Capture the cell that displays the provided text and extract its [x, y] central coordinate. 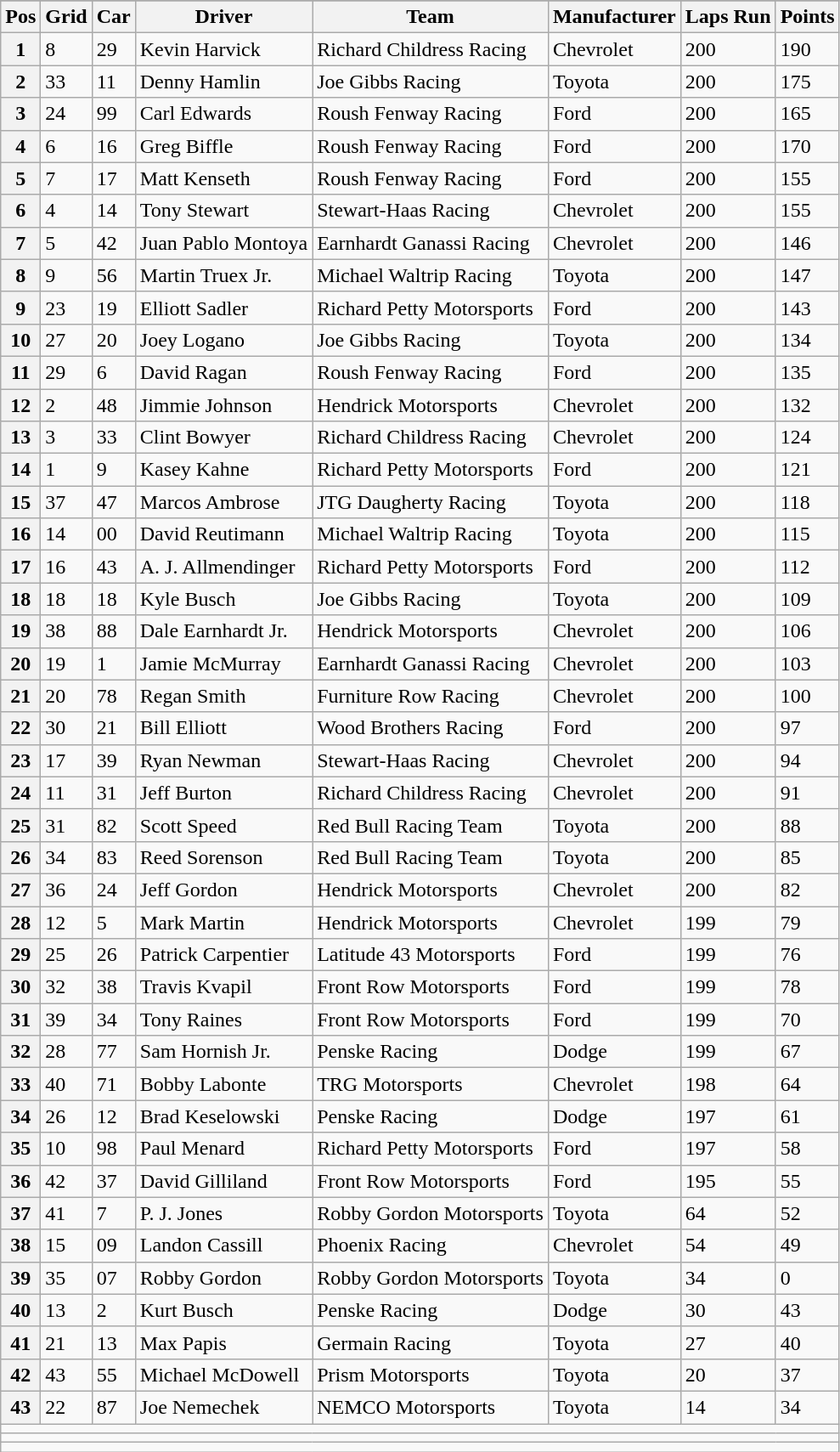
71 [114, 1084]
Kurt Busch [223, 1310]
Paul Menard [223, 1149]
91 [807, 793]
Laps Run [728, 17]
147 [807, 275]
David Ragan [223, 372]
0 [807, 1278]
Prism Motorsports [431, 1375]
109 [807, 599]
Kyle Busch [223, 599]
Tony Stewart [223, 211]
Scott Speed [223, 825]
JTG Daugherty Racing [431, 502]
165 [807, 114]
56 [114, 275]
Jeff Burton [223, 793]
Michael McDowell [223, 1375]
124 [807, 438]
121 [807, 470]
Landon Cassill [223, 1246]
Juan Pablo Montoya [223, 243]
Elliott Sadler [223, 308]
Phoenix Racing [431, 1246]
Latitude 43 Motorsports [431, 955]
Furniture Row Racing [431, 696]
Mark Martin [223, 922]
85 [807, 857]
Robby Gordon [223, 1278]
Pos [20, 17]
67 [807, 1052]
Tony Raines [223, 1020]
Regan Smith [223, 696]
Martin Truex Jr. [223, 275]
195 [728, 1181]
Travis Kvapil [223, 987]
P. J. Jones [223, 1213]
Jeff Gordon [223, 890]
106 [807, 631]
Bobby Labonte [223, 1084]
87 [114, 1407]
Wood Brothers Racing [431, 728]
146 [807, 243]
Joe Nemechek [223, 1407]
115 [807, 534]
97 [807, 728]
Kevin Harvick [223, 49]
76 [807, 955]
94 [807, 760]
77 [114, 1052]
132 [807, 405]
Marcos Ambrose [223, 502]
David Reutimann [223, 534]
Jamie McMurray [223, 664]
54 [728, 1246]
Team [431, 17]
99 [114, 114]
Points [807, 17]
112 [807, 567]
70 [807, 1020]
143 [807, 308]
Bill Elliott [223, 728]
175 [807, 82]
Reed Sorenson [223, 857]
Matt Kenseth [223, 178]
Kasey Kahne [223, 470]
103 [807, 664]
Greg Biffle [223, 146]
Grid [66, 17]
47 [114, 502]
118 [807, 502]
48 [114, 405]
61 [807, 1116]
Max Papis [223, 1342]
00 [114, 534]
49 [807, 1246]
Driver [223, 17]
Car [114, 17]
TRG Motorsports [431, 1084]
07 [114, 1278]
A. J. Allmendinger [223, 567]
Joey Logano [223, 340]
Dale Earnhardt Jr. [223, 631]
52 [807, 1213]
Patrick Carpentier [223, 955]
Brad Keselowski [223, 1116]
Sam Hornish Jr. [223, 1052]
100 [807, 696]
09 [114, 1246]
Clint Bowyer [223, 438]
Germain Racing [431, 1342]
170 [807, 146]
135 [807, 372]
David Gilliland [223, 1181]
NEMCO Motorsports [431, 1407]
Jimmie Johnson [223, 405]
190 [807, 49]
Manufacturer [614, 17]
134 [807, 340]
Denny Hamlin [223, 82]
98 [114, 1149]
198 [728, 1084]
Ryan Newman [223, 760]
79 [807, 922]
58 [807, 1149]
83 [114, 857]
Carl Edwards [223, 114]
